For the text-containing cell, return its midpoint in [x, y] coordinate format. 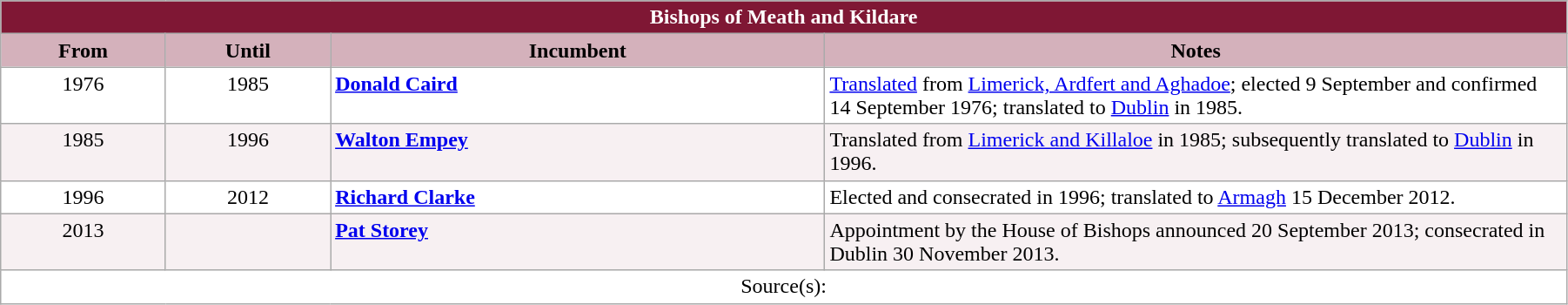
1976 [84, 96]
Pat Storey [578, 242]
Elected and consecrated in 1996; translated to Armagh 15 December 2012. [1196, 197]
Walton Empey [578, 152]
2013 [84, 242]
Translated from Limerick, Ardfert and Aghadoe; elected 9 September and confirmed 14 September 1976; translated to Dublin in 1985. [1196, 96]
Richard Clarke [578, 197]
Until [247, 51]
Source(s): [784, 287]
Notes [1196, 51]
Bishops of Meath and Kildare [784, 17]
Incumbent [578, 51]
Translated from Limerick and Killaloe in 1985; subsequently translated to Dublin in 1996. [1196, 152]
Donald Caird [578, 96]
Appointment by the House of Bishops announced 20 September 2013; consecrated in Dublin 30 November 2013. [1196, 242]
2012 [247, 197]
From [84, 51]
